Detect which cell encompasses the target text, then output its [x, y] center coordinate. 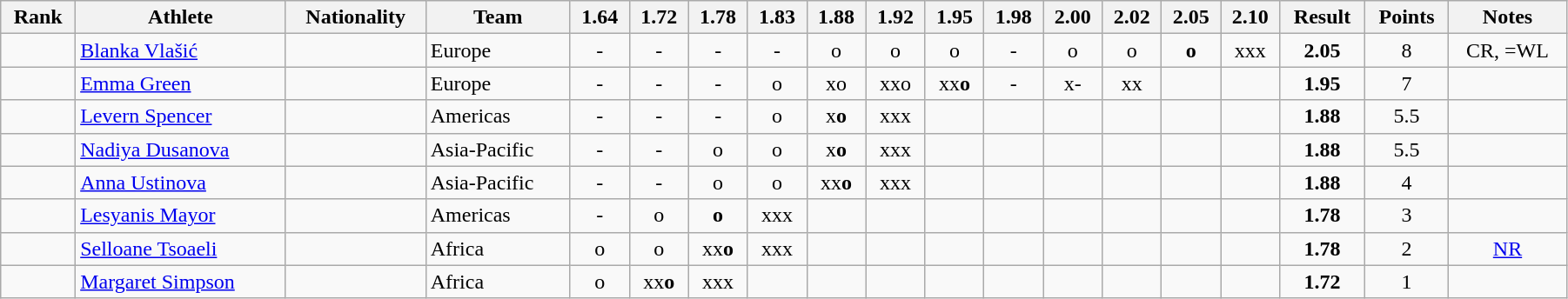
3 [1406, 216]
1.92 [895, 17]
Blanka Vlašić [181, 50]
8 [1406, 50]
Nadiya Dusanova [181, 149]
Levern Spencer [181, 116]
Lesyanis Mayor [181, 216]
x- [1073, 83]
Emma Green [181, 83]
Rank [38, 17]
1 [1406, 282]
Anna Ustinova [181, 183]
Margaret Simpson [181, 282]
NR [1508, 249]
Team [498, 17]
4 [1406, 183]
Result [1323, 17]
Points [1406, 17]
7 [1406, 83]
Nationality [355, 17]
CR, =WL [1508, 50]
2.02 [1132, 17]
Athlete [181, 17]
Notes [1508, 17]
2.00 [1073, 17]
Selloane Tsoaeli [181, 249]
1.64 [600, 17]
1.83 [777, 17]
2 [1406, 249]
1.98 [1014, 17]
xx [1132, 83]
2.10 [1250, 17]
